From the cell containing the given text, extract its center point as [x, y] coordinate. 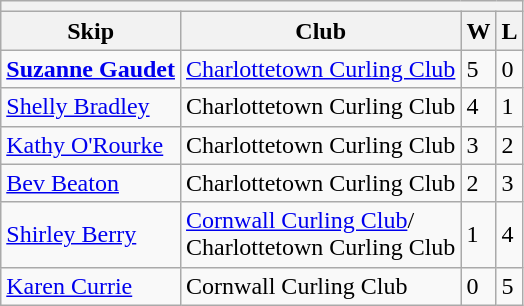
Cornwall Curling Club/ Charlottetown Curling Club [321, 234]
Kathy O'Rourke [91, 145]
L [510, 31]
Bev Beaton [91, 183]
Club [321, 31]
Suzanne Gaudet [91, 69]
Karen Currie [91, 286]
W [478, 31]
Cornwall Curling Club [321, 286]
Shirley Berry [91, 234]
Shelly Bradley [91, 107]
Skip [91, 31]
